Detect which cell encompasses the target text, then output its [x, y] center coordinate. 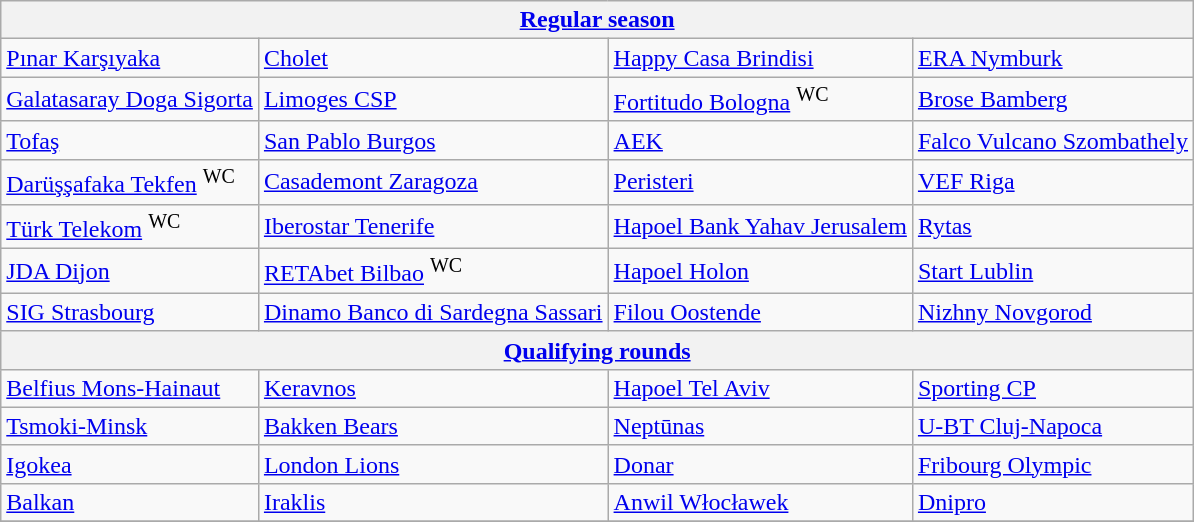
Casademont Zaragoza [433, 182]
Dinamo Banco di Sardegna Sassari [433, 312]
Pınar Karşıyaka [130, 58]
Tofaş [130, 140]
Anwil Włocławek [760, 502]
Dnipro [1052, 502]
Qualifying rounds [598, 350]
Donar [760, 464]
Igokea [130, 464]
Hapoel Bank Yahav Jerusalem [760, 226]
Hapoel Holon [760, 272]
Nizhny Novgorod [1052, 312]
Brose Bamberg [1052, 100]
Limoges CSP [433, 100]
Keravnos [433, 388]
Cholet [433, 58]
Falco Vulcano Szombathely [1052, 140]
Rytas [1052, 226]
Balkan [130, 502]
AEK [760, 140]
Sporting CP [1052, 388]
Hapoel Tel Aviv [760, 388]
Fortitudo Bologna WC [760, 100]
Start Lublin [1052, 272]
Iberostar Tenerife [433, 226]
Iraklis [433, 502]
London Lions [433, 464]
Filou Oostende [760, 312]
Neptūnas [760, 426]
Fribourg Olympic [1052, 464]
Bakken Bears [433, 426]
Happy Casa Brindisi [760, 58]
Türk Telekom WC [130, 226]
Tsmoki-Minsk [130, 426]
Darüşşafaka Tekfen WC [130, 182]
Regular season [598, 20]
Galatasaray Doga Sigorta [130, 100]
San Pablo Burgos [433, 140]
SIG Strasbourg [130, 312]
U-BT Cluj-Napoca [1052, 426]
RETAbet Bilbao WC [433, 272]
JDA Dijon [130, 272]
VEF Riga [1052, 182]
ERA Nymburk [1052, 58]
Peristeri [760, 182]
Belfius Mons-Hainaut [130, 388]
